For the text-containing cell, return its midpoint in [x, y] coordinate format. 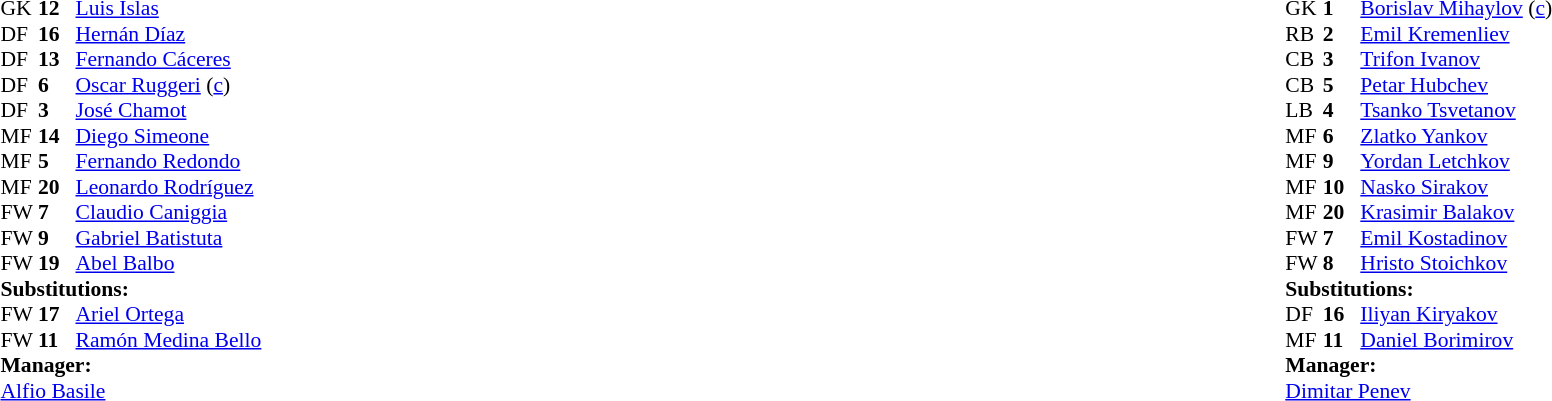
Daniel Borimirov [1456, 340]
LB [1304, 111]
Tsanko Tsvetanov [1456, 111]
13 [57, 59]
Nasko Sirakov [1456, 187]
Yordan Letchkov [1456, 161]
Diego Simeone [169, 136]
Gabriel Batistuta [169, 238]
Oscar Ruggeri (c) [169, 85]
10 [1342, 187]
Iliyan Kiryakov [1456, 315]
Zlatko Yankov [1456, 136]
Hristo Stoichkov [1456, 263]
8 [1342, 263]
17 [57, 315]
Hernán Díaz [169, 34]
Trifon Ivanov [1456, 59]
Claudio Caniggia [169, 213]
RB [1304, 34]
Fernando Cáceres [169, 59]
José Chamot [169, 111]
Ramón Medina Bello [169, 340]
4 [1342, 111]
Petar Hubchev [1456, 85]
Ariel Ortega [169, 315]
Fernando Redondo [169, 161]
2 [1342, 34]
Emil Kremenliev [1456, 34]
Leonardo Rodríguez [169, 187]
19 [57, 263]
14 [57, 136]
Emil Kostadinov [1456, 238]
Krasimir Balakov [1456, 213]
Abel Balbo [169, 263]
